Locate the cell with the specified text and output its [x, y] center coordinate. 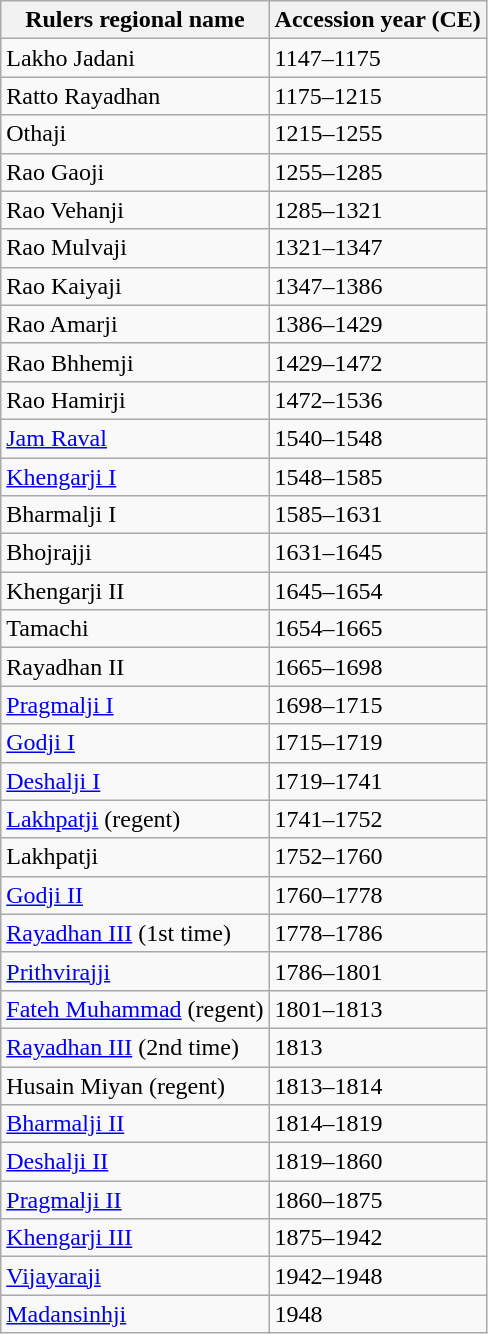
Godji I [135, 743]
1719–1741 [378, 781]
Godji II [135, 895]
Ratto Rayadhan [135, 96]
1801–1813 [378, 1009]
Tamachi [135, 629]
1347–1386 [378, 286]
1654–1665 [378, 629]
1540–1548 [378, 438]
Khengarji II [135, 591]
1819–1860 [378, 1162]
Accession year (CE) [378, 20]
Vijayaraji [135, 1276]
1665–1698 [378, 667]
Rayadhan II [135, 667]
Husain Miyan (regent) [135, 1085]
Madansinhji [135, 1314]
1813–1814 [378, 1085]
1645–1654 [378, 591]
Rao Gaoji [135, 172]
1175–1215 [378, 96]
1786–1801 [378, 971]
1255–1285 [378, 172]
Lakhpatji [135, 857]
Lakho Jadani [135, 58]
Fateh Muhammad (regent) [135, 1009]
Rao Vehanji [135, 210]
1760–1778 [378, 895]
1548–1585 [378, 477]
1285–1321 [378, 210]
Rao Hamirji [135, 400]
1321–1347 [378, 248]
Prithvirajji [135, 971]
1741–1752 [378, 819]
Pragmalji I [135, 705]
Bharmalji I [135, 515]
1715–1719 [378, 743]
Bhojrajji [135, 553]
Othaji [135, 134]
1698–1715 [378, 705]
1429–1472 [378, 362]
1386–1429 [378, 324]
Deshalji II [135, 1162]
Pragmalji II [135, 1200]
1813 [378, 1047]
Rulers regional name [135, 20]
Lakhpatji (regent) [135, 819]
Khengarji III [135, 1238]
1875–1942 [378, 1238]
1948 [378, 1314]
1631–1645 [378, 553]
1942–1948 [378, 1276]
1814–1819 [378, 1124]
Rayadhan III (1st time) [135, 933]
1215–1255 [378, 134]
1147–1175 [378, 58]
Rayadhan III (2nd time) [135, 1047]
Rao Amarji [135, 324]
1860–1875 [378, 1200]
Bharmalji II [135, 1124]
Rao Mulvaji [135, 248]
Deshalji I [135, 781]
1752–1760 [378, 857]
Rao Bhhemji [135, 362]
Jam Raval [135, 438]
Khengarji I [135, 477]
Rao Kaiyaji [135, 286]
1472–1536 [378, 400]
1778–1786 [378, 933]
1585–1631 [378, 515]
